From the cell containing the given text, extract its center point as [x, y] coordinate. 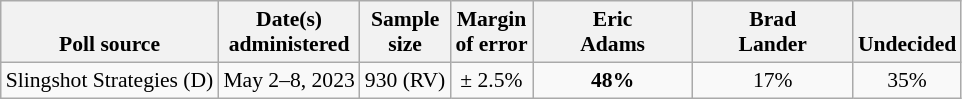
35% [907, 80]
May 2–8, 2023 [288, 80]
Date(s)administered [288, 32]
± 2.5% [491, 80]
Slingshot Strategies (D) [110, 80]
17% [773, 80]
Samplesize [406, 32]
930 (RV) [406, 80]
Marginof error [491, 32]
EricAdams [613, 32]
Poll source [110, 32]
BradLander [773, 32]
Undecided [907, 32]
48% [613, 80]
